Locate the cell with the specified text and output its [x, y] center coordinate. 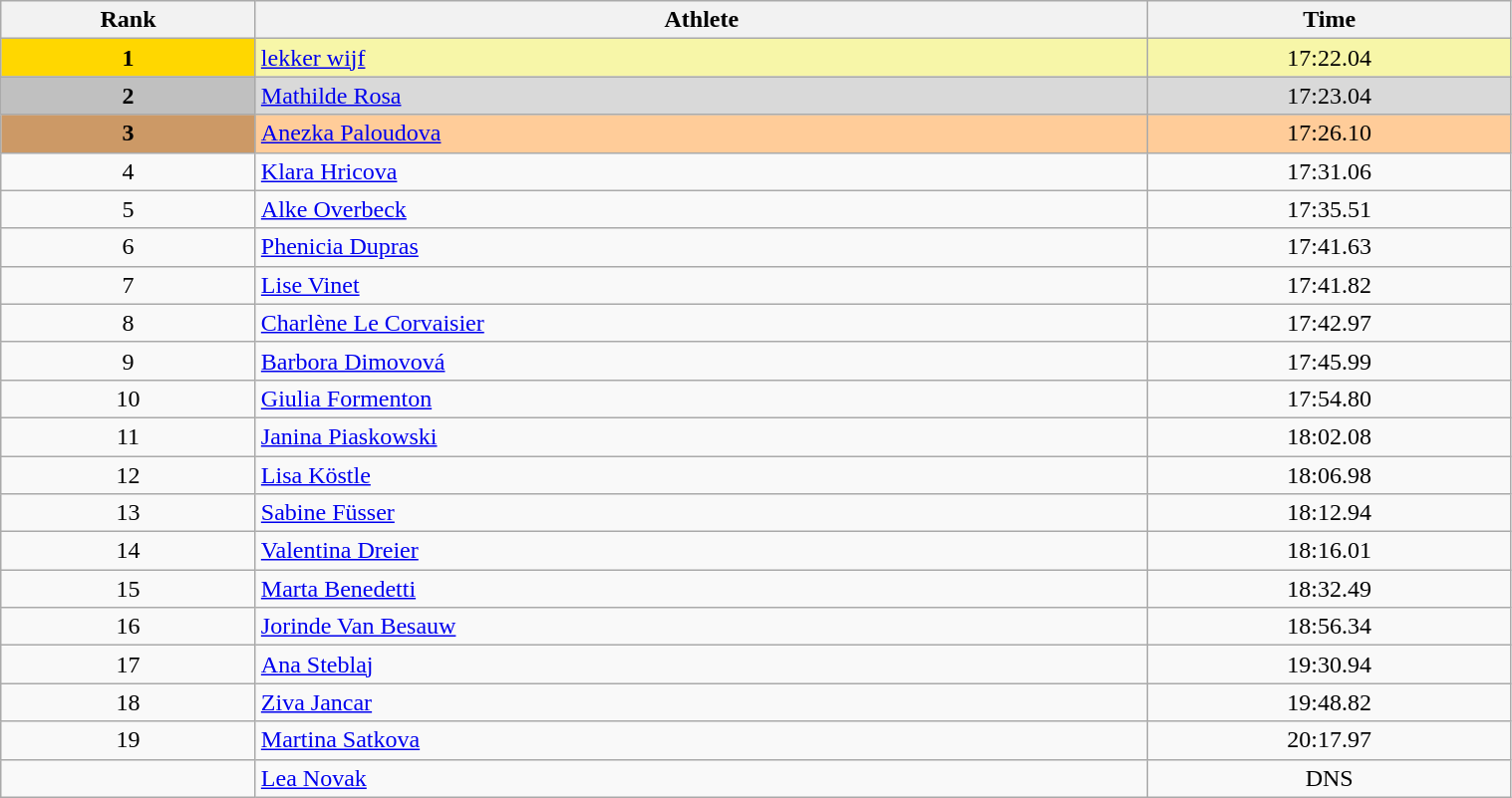
Marta Benedetti [702, 589]
Lisa Köstle [702, 475]
15 [129, 589]
18:06.98 [1330, 475]
17:54.80 [1330, 399]
18:56.34 [1330, 627]
19 [129, 740]
6 [129, 247]
18 [129, 702]
17:41.63 [1330, 247]
Valentina Dreier [702, 551]
18:32.49 [1330, 589]
18:16.01 [1330, 551]
17 [129, 665]
19:48.82 [1330, 702]
12 [129, 475]
3 [129, 133]
Athlete [702, 20]
Anezka Paloudova [702, 133]
8 [129, 323]
17:41.82 [1330, 285]
Giulia Formenton [702, 399]
9 [129, 361]
17:31.06 [1330, 171]
17:45.99 [1330, 361]
DNS [1330, 778]
14 [129, 551]
Sabine Füsser [702, 513]
11 [129, 436]
Ziva Jancar [702, 702]
18:02.08 [1330, 436]
Mathilde Rosa [702, 96]
Martina Satkova [702, 740]
13 [129, 513]
10 [129, 399]
17:35.51 [1330, 209]
5 [129, 209]
Jorinde Van Besauw [702, 627]
Klara Hricova [702, 171]
Alke Overbeck [702, 209]
17:23.04 [1330, 96]
2 [129, 96]
Charlène Le Corvaisier [702, 323]
Time [1330, 20]
Barbora Dimovová [702, 361]
Rank [129, 20]
Lise Vinet [702, 285]
16 [129, 627]
Phenicia Dupras [702, 247]
Ana Steblaj [702, 665]
7 [129, 285]
19:30.94 [1330, 665]
17:26.10 [1330, 133]
17:22.04 [1330, 58]
Janina Piaskowski [702, 436]
4 [129, 171]
lekker wijf [702, 58]
Lea Novak [702, 778]
17:42.97 [1330, 323]
20:17.97 [1330, 740]
18:12.94 [1330, 513]
1 [129, 58]
